Return the (X, Y) coordinate for the center point of the cell that contains the specified text.  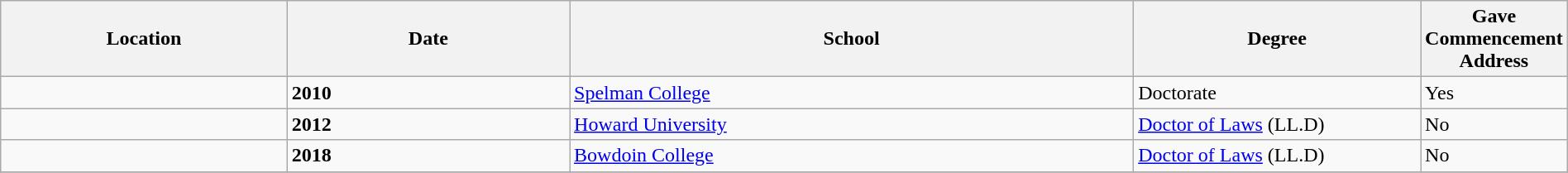
Bowdoin College (852, 156)
2018 (428, 156)
Doctorate (1277, 93)
Yes (1494, 93)
School (852, 39)
Date (428, 39)
Gave Commencement Address (1494, 39)
Howard University (852, 124)
Spelman College (852, 93)
Degree (1277, 39)
2010 (428, 93)
2012 (428, 124)
Location (144, 39)
